Capture the cell that displays the provided text and extract its [x, y] central coordinate. 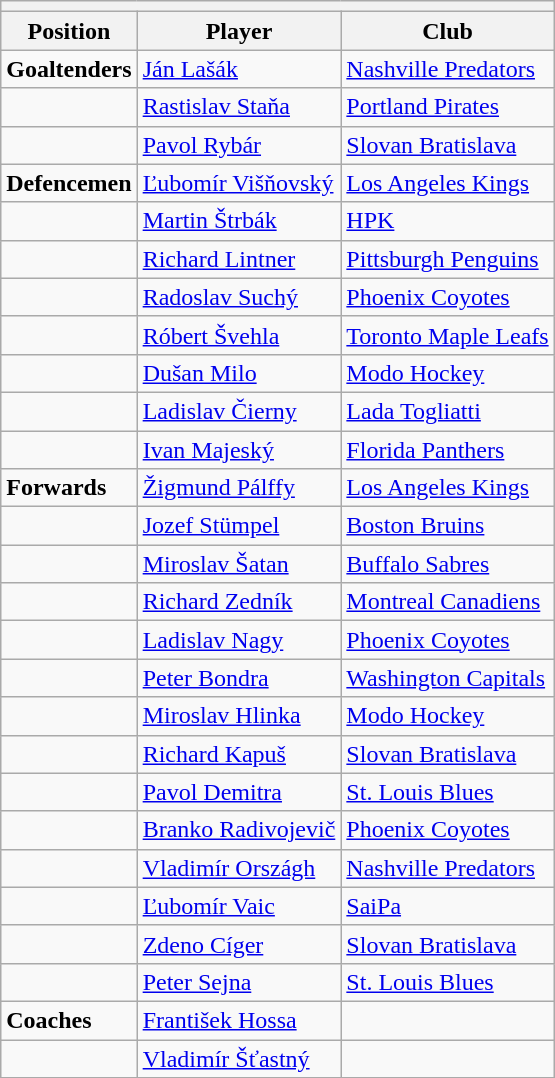
Washington Capitals [448, 678]
Vladimír Országh [239, 868]
Pavol Demitra [239, 792]
Martin Štrbák [239, 221]
Player [239, 31]
Richard Zedník [239, 602]
HPK [448, 221]
Richard Lintner [239, 259]
Žigmund Pálffy [239, 488]
Forwards [69, 488]
Toronto Maple Leafs [448, 335]
Portland Pirates [448, 107]
Zdeno Cíger [239, 944]
Ján Lašák [239, 69]
Radoslav Suchý [239, 297]
Peter Bondra [239, 678]
Richard Kapuš [239, 754]
Miroslav Šatan [239, 564]
Pavol Rybár [239, 145]
Position [69, 31]
Róbert Švehla [239, 335]
Boston Bruins [448, 526]
Ladislav Nagy [239, 640]
Rastislav Staňa [239, 107]
Florida Panthers [448, 449]
Dušan Milo [239, 373]
Club [448, 31]
Buffalo Sabres [448, 564]
Miroslav Hlinka [239, 716]
Pittsburgh Penguins [448, 259]
Peter Sejna [239, 982]
Defencemen [69, 183]
Ladislav Čierny [239, 411]
Montreal Canadiens [448, 602]
Lada Togliatti [448, 411]
Ľubomír Višňovský [239, 183]
Ivan Majeský [239, 449]
Jozef Stümpel [239, 526]
Vladimír Šťastný [239, 1059]
Ľubomír Vaic [239, 906]
Coaches [69, 1020]
SaiPa [448, 906]
Branko Radivojevič [239, 830]
Goaltenders [69, 69]
František Hossa [239, 1020]
